Scan for the cell matching the given text and deliver its [X, Y] coordinate at center. 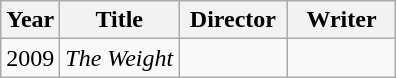
Year [30, 20]
2009 [30, 58]
Director [234, 20]
Title [120, 20]
Writer [342, 20]
The Weight [120, 58]
